From the cell containing the given text, extract its center point as [X, Y] coordinate. 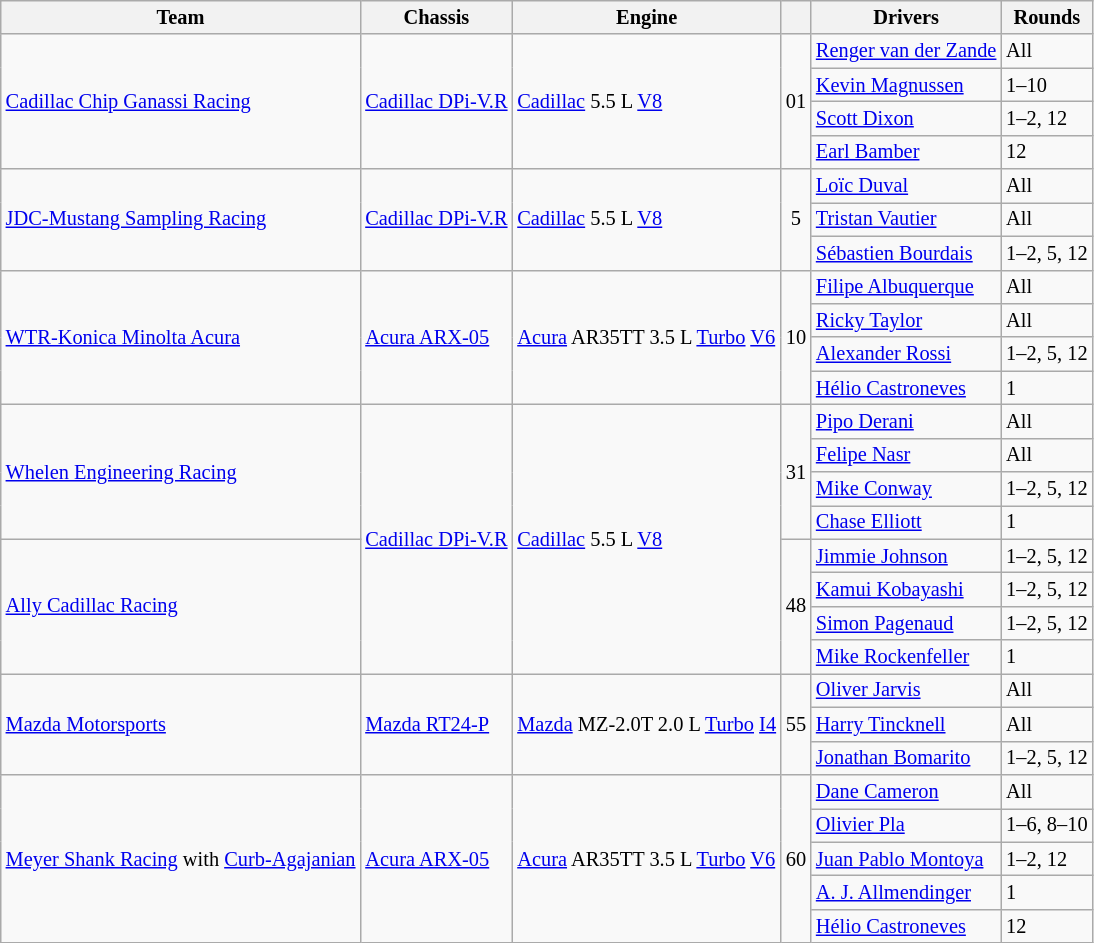
Filipe Albuquerque [906, 287]
10 [796, 338]
Engine [646, 17]
Renger van der Zande [906, 51]
Cadillac Chip Ganassi Racing [181, 102]
Jimmie Johnson [906, 556]
Scott Dixon [906, 118]
55 [796, 724]
01 [796, 102]
Loïc Duval [906, 186]
Ally Cadillac Racing [181, 606]
Jonathan Bomarito [906, 758]
Drivers [906, 17]
5 [796, 220]
1–10 [1046, 85]
Meyer Shank Racing with Curb-Agajanian [181, 858]
Mazda MZ-2.0T 2.0 L Turbo I4 [646, 724]
Simon Pagenaud [906, 623]
Mazda Motorsports [181, 724]
Mike Conway [906, 489]
Chassis [436, 17]
31 [796, 472]
Pipo Derani [906, 421]
Mazda RT24-P [436, 724]
Kamui Kobayashi [906, 589]
Team [181, 17]
Sébastien Bourdais [906, 253]
Rounds [1046, 17]
Ricky Taylor [906, 320]
Earl Bamber [906, 152]
Dane Cameron [906, 791]
WTR-Konica Minolta Acura [181, 338]
1–6, 8–10 [1046, 825]
48 [796, 606]
Mike Rockenfeller [906, 657]
Alexander Rossi [906, 354]
Kevin Magnussen [906, 85]
Felipe Nasr [906, 455]
JDC-Mustang Sampling Racing [181, 220]
Olivier Pla [906, 825]
Oliver Jarvis [906, 690]
A. J. Allmendinger [906, 892]
Harry Tincknell [906, 724]
Chase Elliott [906, 522]
Tristan Vautier [906, 219]
Whelen Engineering Racing [181, 472]
60 [796, 858]
Juan Pablo Montoya [906, 859]
